From the cell containing the given text, extract its center point as (X, Y) coordinate. 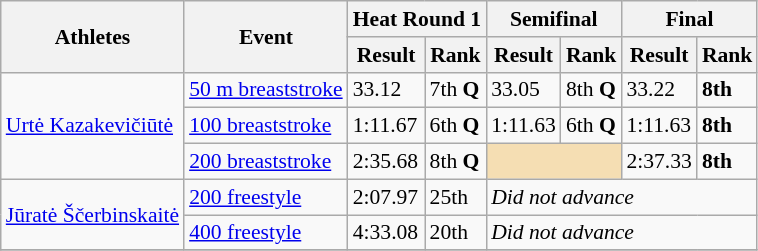
Urtė Kazakevičiūtė (92, 126)
1:11.67 (386, 126)
2:37.33 (658, 162)
Semifinal (554, 19)
25th (456, 197)
Final (689, 19)
Athletes (92, 36)
2:35.68 (386, 162)
33.12 (386, 90)
100 breaststroke (266, 126)
7th Q (456, 90)
33.22 (658, 90)
Heat Round 1 (417, 19)
Event (266, 36)
2:07.97 (386, 197)
200 freestyle (266, 197)
33.05 (524, 90)
50 m breaststroke (266, 90)
200 breaststroke (266, 162)
Jūratė Ščerbinskaitė (92, 214)
400 freestyle (266, 233)
20th (456, 233)
4:33.08 (386, 233)
